Identify which cell holds the provided text, then report its (x, y) central coordinate. 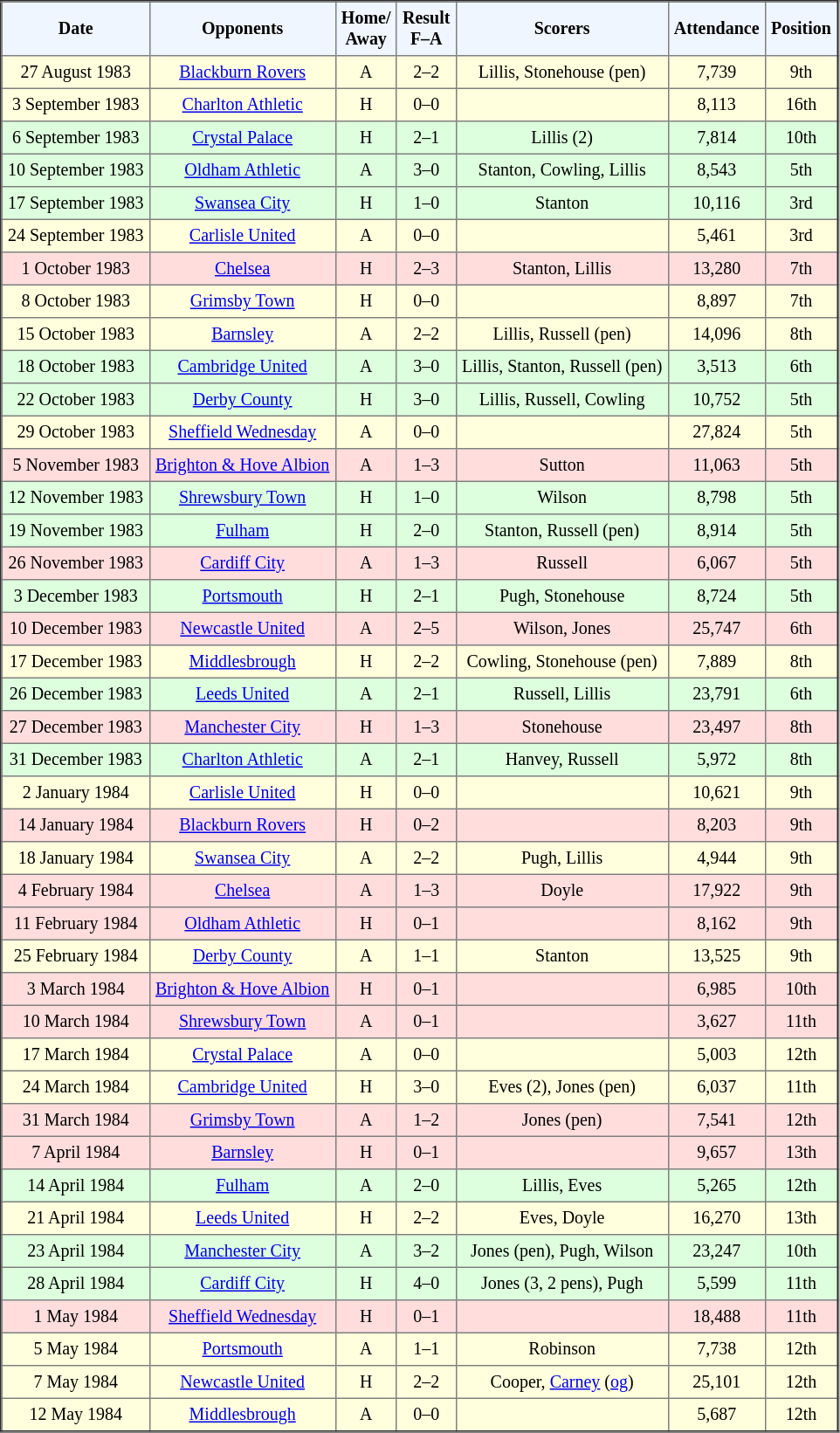
Opponents (243, 29)
3–2 (426, 1251)
18 October 1983 (76, 367)
Pugh, Stonehouse (562, 596)
26 December 1983 (76, 694)
8 October 1983 (76, 301)
Jones (3, 2 pens), Pugh (562, 1284)
12 May 1984 (76, 1415)
8,203 (716, 825)
25 February 1984 (76, 956)
5,599 (716, 1284)
17 December 1983 (76, 662)
25,747 (716, 629)
5,461 (716, 236)
14 January 1984 (76, 825)
ResultF–A (426, 29)
26 November 1983 (76, 563)
5,687 (716, 1415)
Robinson (562, 1349)
7,738 (716, 1349)
6,067 (716, 563)
3,627 (716, 1022)
Home/Away (366, 29)
8,162 (716, 924)
Eves, Doyle (562, 1218)
6 September 1983 (76, 138)
23,247 (716, 1251)
8,897 (716, 301)
17 March 1984 (76, 1055)
14 April 1984 (76, 1186)
Doyle (562, 891)
0–2 (426, 825)
8,543 (716, 170)
5,265 (716, 1186)
2 January 1984 (76, 793)
8,724 (716, 596)
Date (76, 29)
1 October 1983 (76, 269)
Stanton, Lillis (562, 269)
7 May 1984 (76, 1382)
Sutton (562, 465)
29 October 1983 (76, 432)
16th (802, 105)
27,824 (716, 432)
23 April 1984 (76, 1251)
Position (802, 29)
7,541 (716, 1120)
8,113 (716, 105)
7,814 (716, 138)
3 March 1984 (76, 989)
Jones (pen) (562, 1120)
10,116 (716, 203)
Cooper, Carney (og) (562, 1382)
2–5 (426, 629)
5,003 (716, 1055)
10 December 1983 (76, 629)
1 May 1984 (76, 1317)
4–0 (426, 1284)
28 April 1984 (76, 1284)
3 September 1983 (76, 105)
Russell, Lillis (562, 694)
24 September 1983 (76, 236)
Hanvey, Russell (562, 760)
18,488 (716, 1317)
Russell (562, 563)
8,914 (716, 531)
13,525 (716, 956)
Lillis, Russell, Cowling (562, 400)
11,063 (716, 465)
10 March 1984 (76, 1022)
Stonehouse (562, 727)
10 September 1983 (76, 170)
Scorers (562, 29)
Eves (2), Jones (pen) (562, 1087)
4 February 1984 (76, 891)
27 December 1983 (76, 727)
23,497 (716, 727)
19 November 1983 (76, 531)
9,657 (716, 1153)
11 February 1984 (76, 924)
Stanton, Cowling, Lillis (562, 170)
7,889 (716, 662)
31 March 1984 (76, 1120)
31 December 1983 (76, 760)
8,798 (716, 498)
16,270 (716, 1218)
25,101 (716, 1382)
5 November 1983 (76, 465)
Attendance (716, 29)
Lillis (2) (562, 138)
3 December 1983 (76, 596)
10,621 (716, 793)
13,280 (716, 269)
Pugh, Lillis (562, 858)
Lillis, Stanton, Russell (pen) (562, 367)
5,972 (716, 760)
1–2 (426, 1120)
Lillis, Stonehouse (pen) (562, 72)
Wilson, Jones (562, 629)
Lillis, Eves (562, 1186)
6,037 (716, 1087)
7 April 1984 (76, 1153)
Jones (pen), Pugh, Wilson (562, 1251)
23,791 (716, 694)
Lillis, Russell (pen) (562, 334)
24 March 1984 (76, 1087)
22 October 1983 (76, 400)
Stanton, Russell (pen) (562, 531)
5 May 1984 (76, 1349)
17,922 (716, 891)
4,944 (716, 858)
14,096 (716, 334)
10,752 (716, 400)
12 November 1983 (76, 498)
2–3 (426, 269)
21 April 1984 (76, 1218)
Wilson (562, 498)
Cowling, Stonehouse (pen) (562, 662)
7,739 (716, 72)
27 August 1983 (76, 72)
3,513 (716, 367)
17 September 1983 (76, 203)
18 January 1984 (76, 858)
15 October 1983 (76, 334)
6,985 (716, 989)
